From the cell containing the given text, extract its center point as (x, y) coordinate. 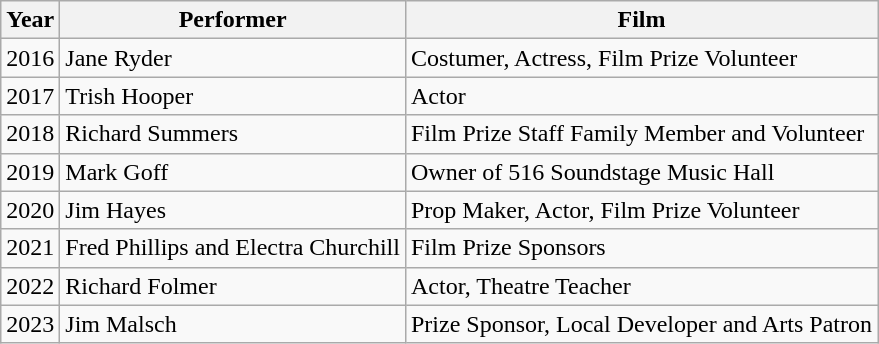
Mark Goff (233, 172)
Prize Sponsor, Local Developer and Arts Patron (641, 324)
Film Prize Sponsors (641, 248)
Performer (233, 20)
2023 (30, 324)
Prop Maker, Actor, Film Prize Volunteer (641, 210)
2017 (30, 96)
2016 (30, 58)
Film (641, 20)
2021 (30, 248)
2020 (30, 210)
Trish Hooper (233, 96)
Year (30, 20)
Jim Malsch (233, 324)
Costumer, Actress, Film Prize Volunteer (641, 58)
Richard Folmer (233, 286)
Actor, Theatre Teacher (641, 286)
2018 (30, 134)
2022 (30, 286)
Film Prize Staff Family Member and Volunteer (641, 134)
Actor (641, 96)
Jim Hayes (233, 210)
Jane Ryder (233, 58)
Richard Summers (233, 134)
2019 (30, 172)
Fred Phillips and Electra Churchill (233, 248)
Owner of 516 Soundstage Music Hall (641, 172)
